Extract the (x, y) coordinate from the center of the cell holding the provided text.  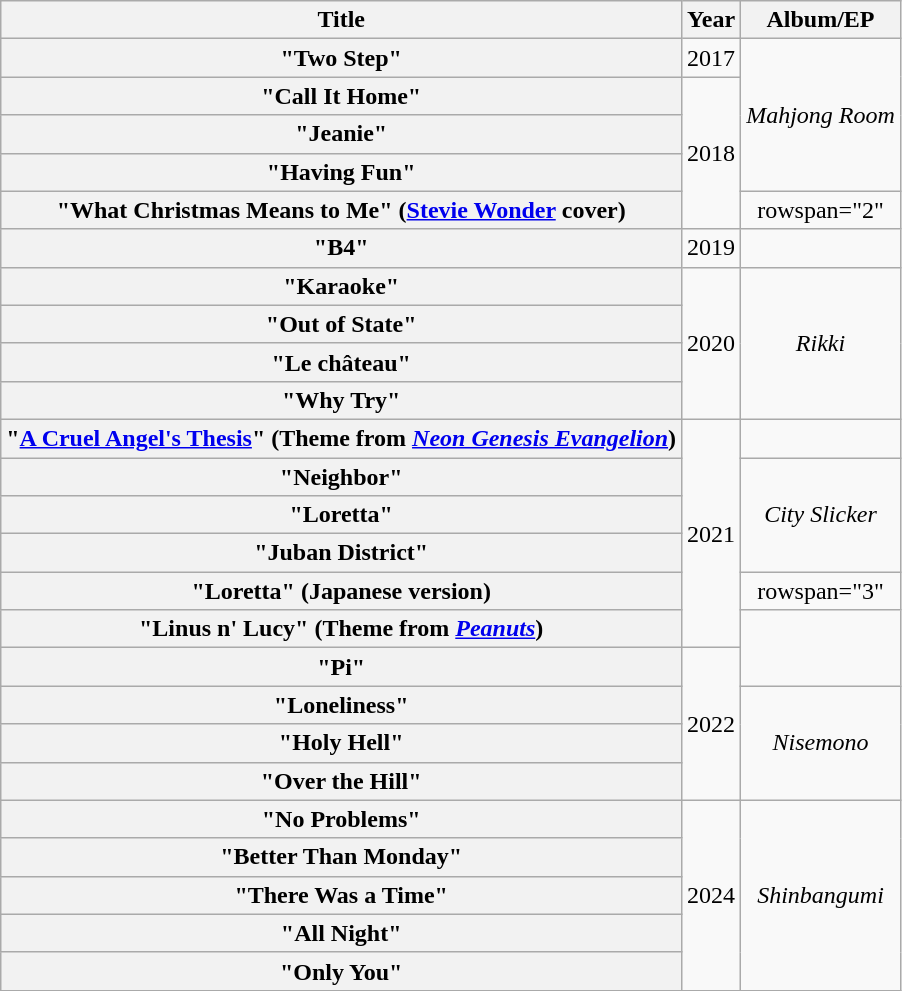
2018 (712, 153)
"No Problems" (342, 819)
Title (342, 20)
"All Night" (342, 933)
Nisemono (821, 743)
"Holy Hell" (342, 743)
Year (712, 20)
"Two Step" (342, 58)
"There Was a Time" (342, 895)
"Out of State" (342, 324)
"Loneliness" (342, 705)
"Only You" (342, 971)
"Karaoke" (342, 286)
2022 (712, 724)
Album/EP (821, 20)
2021 (712, 533)
Shinbangumi (821, 895)
"Over the Hill" (342, 781)
"Le château" (342, 362)
"Jeanie" (342, 134)
rowspan="2" (821, 210)
"Having Fun" (342, 172)
"B4" (342, 248)
"What Christmas Means to Me" (Stevie Wonder cover) (342, 210)
2020 (712, 343)
2017 (712, 58)
Mahjong Room (821, 115)
"A Cruel Angel's Thesis" (Theme from Neon Genesis Evangelion) (342, 438)
"Call It Home" (342, 96)
"Linus n' Lucy" (Theme from Peanuts) (342, 629)
Rikki (821, 343)
"Better Than Monday" (342, 857)
2024 (712, 895)
City Slicker (821, 515)
"Loretta" (Japanese version) (342, 591)
rowspan="3" (821, 591)
"Why Try" (342, 400)
"Pi" (342, 667)
"Neighbor" (342, 477)
"Juban District" (342, 553)
2019 (712, 248)
"Loretta" (342, 515)
